Output the [X, Y] coordinate of the center of the cell containing the given text.  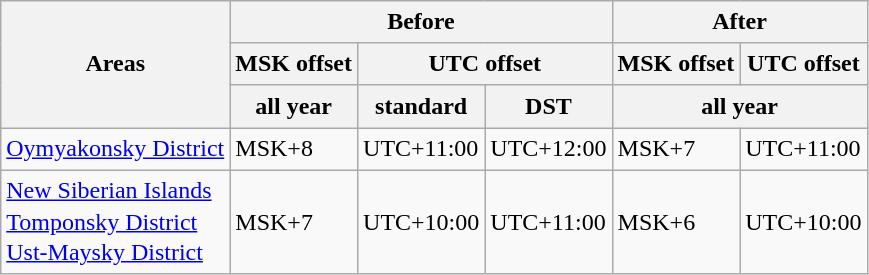
Before [421, 22]
DST [548, 106]
Oymyakonsky District [116, 149]
After [740, 22]
Areas [116, 64]
MSK+6 [676, 222]
New Siberian IslandsTomponsky DistrictUst-Maysky District [116, 222]
UTC+12:00 [548, 149]
MSK+8 [294, 149]
standard [422, 106]
